Output the [x, y] coordinate of the center of the cell containing the given text.  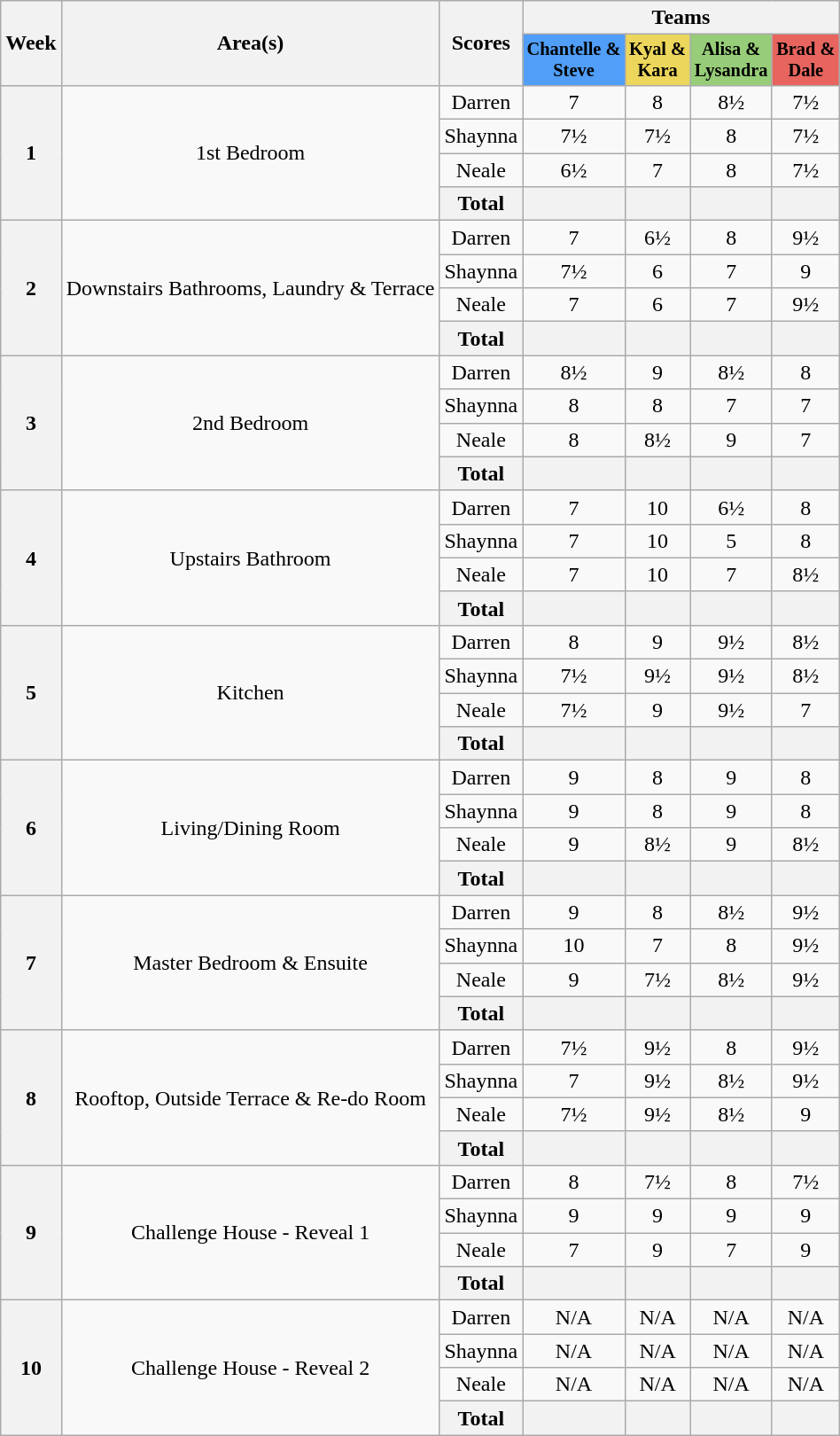
1 [31, 152]
1st Bedroom [250, 152]
Rooftop, Outside Terrace & Re-do Room [250, 1097]
Chantelle &Steve [574, 60]
Week [31, 43]
Brad &Dale [805, 60]
2nd Bedroom [250, 423]
Upstairs Bathroom [250, 558]
Challenge House - Reveal 1 [250, 1232]
4 [31, 558]
Area(s) [250, 43]
3 [31, 423]
2 [31, 288]
Alisa &Lysandra [731, 60]
Downstairs Bathrooms, Laundry & Terrace [250, 288]
Challenge House - Reveal 2 [250, 1368]
Teams [681, 18]
Master Bedroom & Ensuite [250, 963]
Living/Dining Room [250, 828]
Scores [481, 43]
Kyal &Kara [657, 60]
Kitchen [250, 692]
